Pinpoint the cell where the given text exists, returning its (x, y) midpoint coordinate. 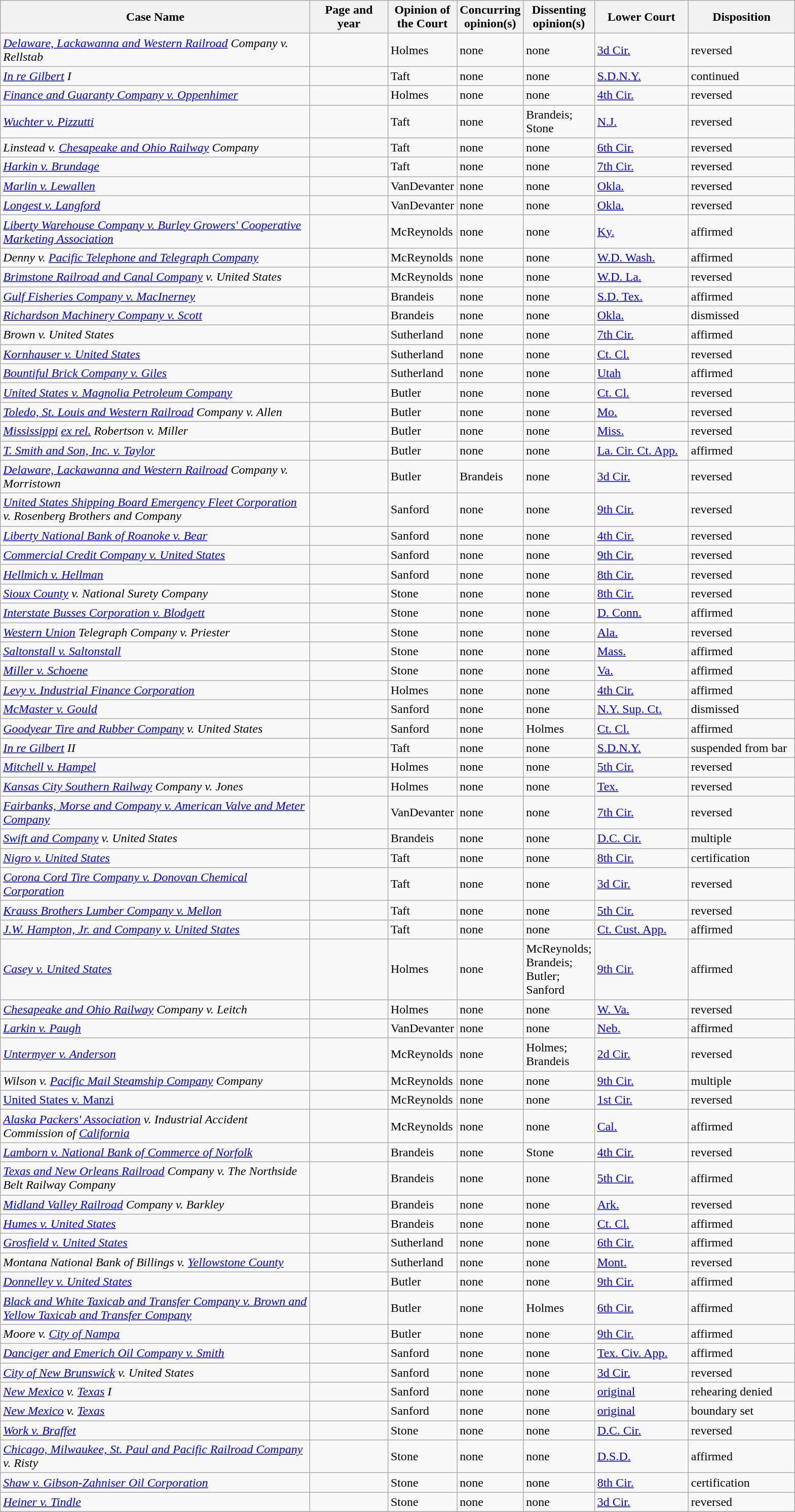
Heiner v. Tindle (155, 1502)
Chicago, Milwaukee, St. Paul and Pacific Railroad Company v. Risty (155, 1456)
Tex. Civ. App. (641, 1353)
Kornhauser v. United States (155, 354)
Sioux County v. National Surety Company (155, 593)
boundary set (742, 1411)
Case Name (155, 17)
Disposition (742, 17)
Tex. (641, 786)
Ala. (641, 632)
Miss. (641, 431)
Harkin v. Brundage (155, 167)
Krauss Brothers Lumber Company v. Mellon (155, 910)
Concurring opinion(s) (490, 17)
D.S.D. (641, 1456)
City of New Brunswick v. United States (155, 1373)
Swift and Company v. United States (155, 839)
Western Union Telegraph Company v. Priester (155, 632)
Mont. (641, 1262)
Richardson Machinery Company v. Scott (155, 316)
S.D. Tex. (641, 296)
McReynolds; Brandeis; Butler; Sanford (559, 969)
Ark. (641, 1204)
N.J. (641, 122)
Va. (641, 671)
Goodyear Tire and Rubber Company v. United States (155, 729)
Dissenting opinion(s) (559, 17)
Miller v. Schoene (155, 671)
Wilson v. Pacific Mail Steamship Company Company (155, 1081)
T. Smith and Son, Inc. v. Taylor (155, 450)
Grosfield v. United States (155, 1243)
continued (742, 76)
United States Shipping Board Emergency Fleet Corporation v. Rosenberg Brothers and Company (155, 510)
In re Gilbert II (155, 748)
Lower Court (641, 17)
Saltonstall v. Saltonstall (155, 652)
Neb. (641, 1029)
Montana National Bank of Billings v. Yellowstone County (155, 1262)
rehearing denied (742, 1392)
D. Conn. (641, 613)
Mississippi ex rel. Robertson v. Miller (155, 431)
Lamborn v. National Bank of Commerce of Norfolk (155, 1152)
New Mexico v. Texas I (155, 1392)
Kansas City Southern Railway Company v. Jones (155, 786)
Mitchell v. Hampel (155, 767)
Page and year (349, 17)
United States v. Magnolia Petroleum Company (155, 393)
suspended from bar (742, 748)
Levy v. Industrial Finance Corporation (155, 690)
Liberty Warehouse Company v. Burley Growers' Cooperative Marketing Association (155, 231)
Interstate Busses Corporation v. Blodgett (155, 613)
Wuchter v. Pizzutti (155, 122)
Utah (641, 373)
Donnelley v. United States (155, 1281)
Delaware, Lackawanna and Western Railroad Company v. Rellstab (155, 50)
Chesapeake and Ohio Railway Company v. Leitch (155, 1009)
1st Cir. (641, 1100)
Work v. Braffet (155, 1430)
Nigro v. United States (155, 858)
Denny v. Pacific Telephone and Telegraph Company (155, 257)
Midland Valley Railroad Company v. Barkley (155, 1204)
Brown v. United States (155, 335)
In re Gilbert I (155, 76)
2d Cir. (641, 1055)
Bountiful Brick Company v. Giles (155, 373)
Opinion of the Court (422, 17)
Gulf Fisheries Company v. MacInerney (155, 296)
Casey v. United States (155, 969)
Longest v. Langford (155, 205)
Untermyer v. Anderson (155, 1055)
Marlin v. Lewallen (155, 186)
Cal. (641, 1126)
Hellmich v. Hellman (155, 574)
Fairbanks, Morse and Company v. American Valve and Meter Company (155, 813)
New Mexico v. Texas (155, 1411)
Larkin v. Paugh (155, 1029)
Ct. Cust. App. (641, 929)
J.W. Hampton, Jr. and Company v. United States (155, 929)
Humes v. United States (155, 1224)
Finance and Guaranty Company v. Oppenhimer (155, 95)
Liberty National Bank of Roanoke v. Bear (155, 536)
N.Y. Sup. Ct. (641, 709)
McMaster v. Gould (155, 709)
Toledo, St. Louis and Western Railroad Company v. Allen (155, 412)
W. Va. (641, 1009)
Moore v. City of Nampa (155, 1334)
W.D. Wash. (641, 257)
Brimstone Railroad and Canal Company v. United States (155, 277)
Alaska Packers' Association v. Industrial Accident Commission of California (155, 1126)
United States v. Manzi (155, 1100)
Delaware, Lackawanna and Western Railroad Company v. Morristown (155, 476)
Danciger and Emerich Oil Company v. Smith (155, 1353)
Ky. (641, 231)
Commercial Credit Company v. United States (155, 555)
Black and White Taxicab and Transfer Company v. Brown and Yellow Taxicab and Transfer Company (155, 1307)
W.D. La. (641, 277)
Texas and New Orleans Railroad Company v. The Northside Belt Railway Company (155, 1179)
Holmes; Brandeis (559, 1055)
Brandeis; Stone (559, 122)
La. Cir. Ct. App. (641, 450)
Linstead v. Chesapeake and Ohio Railway Company (155, 147)
Mo. (641, 412)
Shaw v. Gibson-Zahniser Oil Corporation (155, 1483)
Mass. (641, 652)
Corona Cord Tire Company v. Donovan Chemical Corporation (155, 884)
